For the text-containing cell, return its midpoint in [x, y] coordinate format. 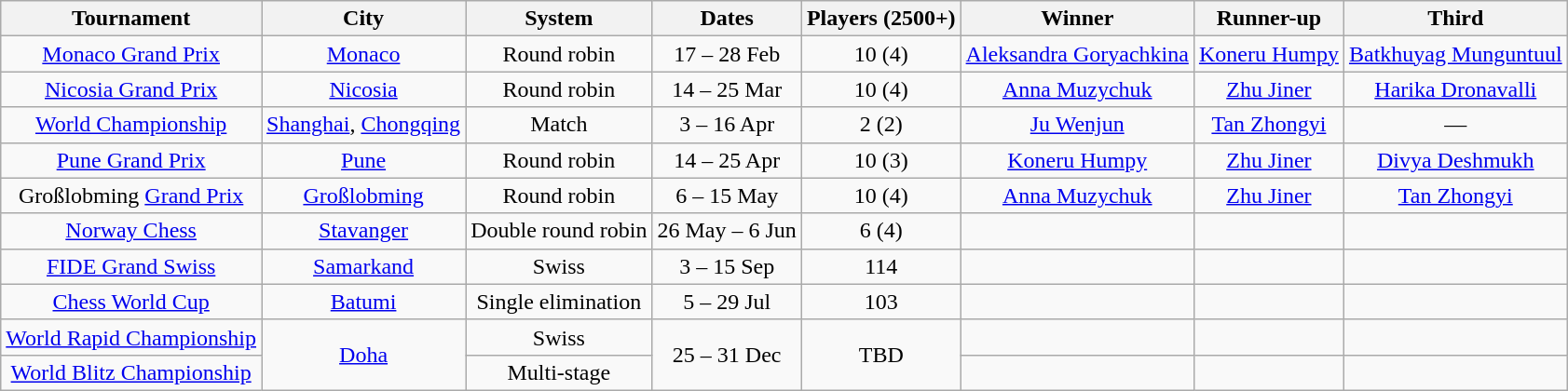
Players (2500+) [881, 19]
TBD [881, 355]
Runner-up [1269, 19]
Winner [1077, 19]
10 (3) [881, 160]
Nicosia [363, 89]
Batumi [363, 302]
114 [881, 266]
Großlobming [363, 195]
Doha [363, 355]
Chess World Cup [131, 302]
14 – 25 Mar [727, 89]
Aleksandra Goryachkina [1077, 54]
— [1455, 125]
Divya Deshmukh [1455, 160]
System [559, 19]
Nicosia Grand Prix [131, 89]
Tournament [131, 19]
Multi-stage [559, 372]
Großlobming Grand Prix [131, 195]
Third [1455, 19]
5 – 29 Jul [727, 302]
Norway Chess [131, 231]
Harika Dronavalli [1455, 89]
3 – 15 Sep [727, 266]
City [363, 19]
Double round robin [559, 231]
6 (4) [881, 231]
Shanghai, Chongqing [363, 125]
World Championship [131, 125]
14 – 25 Apr [727, 160]
Stavanger [363, 231]
World Rapid Championship [131, 337]
World Blitz Championship [131, 372]
103 [881, 302]
Ju Wenjun [1077, 125]
3 – 16 Apr [727, 125]
FIDE Grand Swiss [131, 266]
25 – 31 Dec [727, 355]
2 (2) [881, 125]
Single elimination [559, 302]
Monaco Grand Prix [131, 54]
Match [559, 125]
Batkhuyag Munguntuul [1455, 54]
Pune Grand Prix [131, 160]
Monaco [363, 54]
Samarkand [363, 266]
Dates [727, 19]
6 – 15 May [727, 195]
26 May – 6 Jun [727, 231]
17 – 28 Feb [727, 54]
Pune [363, 160]
